Return the (x, y) coordinate for the center point of the cell that contains the specified text.  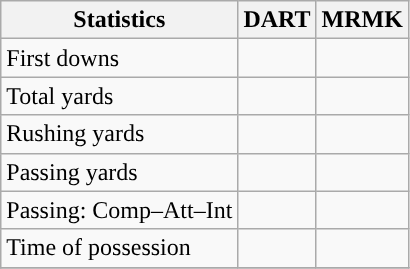
Total yards (120, 96)
First downs (120, 58)
Passing: Comp–Att–Int (120, 210)
MRMK (362, 20)
DART (277, 20)
Passing yards (120, 172)
Rushing yards (120, 134)
Time of possession (120, 248)
Statistics (120, 20)
